Output the [x, y] coordinate of the center of the cell containing the given text.  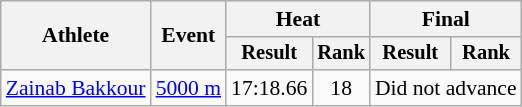
17:18.66 [269, 88]
Event [188, 36]
5000 m [188, 88]
Did not advance [446, 88]
Zainab Bakkour [76, 88]
Athlete [76, 36]
18 [341, 88]
Final [446, 19]
Heat [298, 19]
